For the text-containing cell, return its midpoint in (X, Y) coordinate format. 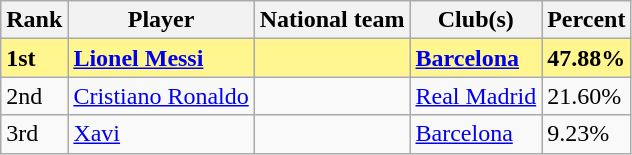
Percent (586, 20)
21.60% (586, 96)
2nd (34, 96)
Xavi (161, 134)
47.88% (586, 58)
National team (332, 20)
Real Madrid (476, 96)
Lionel Messi (161, 58)
1st (34, 58)
3rd (34, 134)
Rank (34, 20)
Club(s) (476, 20)
Player (161, 20)
9.23% (586, 134)
Cristiano Ronaldo (161, 96)
